Find where the given text appears and provide that cell's center as (X, Y) coordinate. 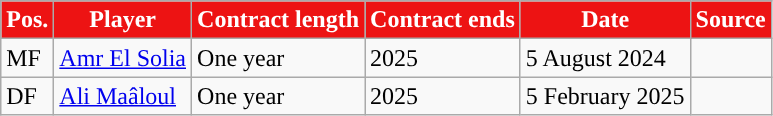
Date (605, 20)
MF (28, 58)
Source (730, 20)
Ali Maâloul (123, 96)
5 August 2024 (605, 58)
Amr El Solia (123, 58)
Pos. (28, 20)
Contract ends (443, 20)
DF (28, 96)
5 February 2025 (605, 96)
Player (123, 20)
Contract length (278, 20)
